Return [X, Y] of the center of cell containing provided text 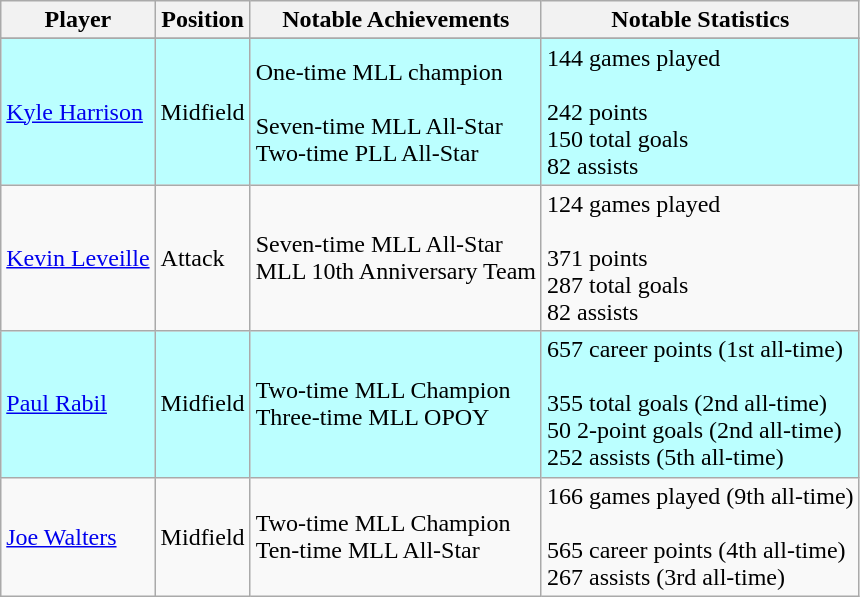
Two-time MLL ChampionThree-time MLL OPOY [396, 404]
Player [78, 20]
One-time MLL championSeven-time MLL All-Star Two-time PLL All-Star [396, 112]
Kevin Leveille [78, 258]
124 games played371 points 287 total goals 82 assists [700, 258]
Seven-time MLL All-StarMLL 10th Anniversary Team [396, 258]
166 games played (9th all-time)565 career points (4th all-time) 267 assists (3rd all-time) [700, 536]
Joe Walters [78, 536]
Two-time MLL ChampionTen-time MLL All-Star [396, 536]
Paul Rabil [78, 404]
144 games played242 points 150 total goals 82 assists [700, 112]
Notable Statistics [700, 20]
Notable Achievements [396, 20]
Attack [202, 258]
Kyle Harrison [78, 112]
Position [202, 20]
657 career points (1st all-time)355 total goals (2nd all-time) 50 2-point goals (2nd all-time) 252 assists (5th all-time) [700, 404]
